Output the (x, y) coordinate of the center of the cell containing the given text.  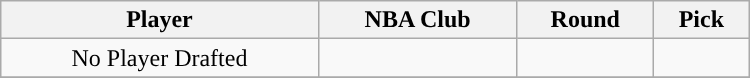
NBA Club (418, 20)
Pick (702, 20)
Player (160, 20)
No Player Drafted (160, 58)
Round (586, 20)
